Provide the [X, Y] coordinate of the cell's center where the given text is located.  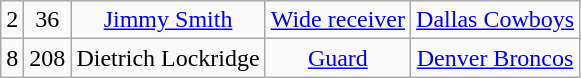
8 [12, 58]
2 [12, 20]
Wide receiver [338, 20]
Dietrich Lockridge [168, 58]
Jimmy Smith [168, 20]
Guard [338, 58]
Dallas Cowboys [496, 20]
208 [48, 58]
Denver Broncos [496, 58]
36 [48, 20]
